From the cell containing the given text, extract its center point as [X, Y] coordinate. 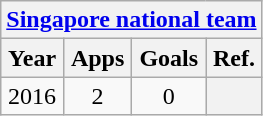
2 [97, 96]
Year [32, 58]
Goals [169, 58]
2016 [32, 96]
Singapore national team [132, 20]
Ref. [234, 58]
Apps [97, 58]
0 [169, 96]
